Provide the (x, y) coordinate of the cell's center where the given text is located.  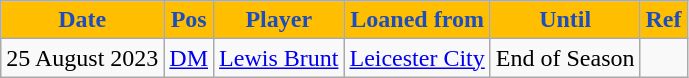
Loaned from (417, 20)
Ref (664, 20)
Pos (189, 20)
DM (189, 58)
Player (279, 20)
End of Season (565, 58)
Until (565, 20)
Lewis Brunt (279, 58)
Leicester City (417, 58)
Date (82, 20)
25 August 2023 (82, 58)
